Output the [X, Y] coordinate of the center of the cell containing the given text.  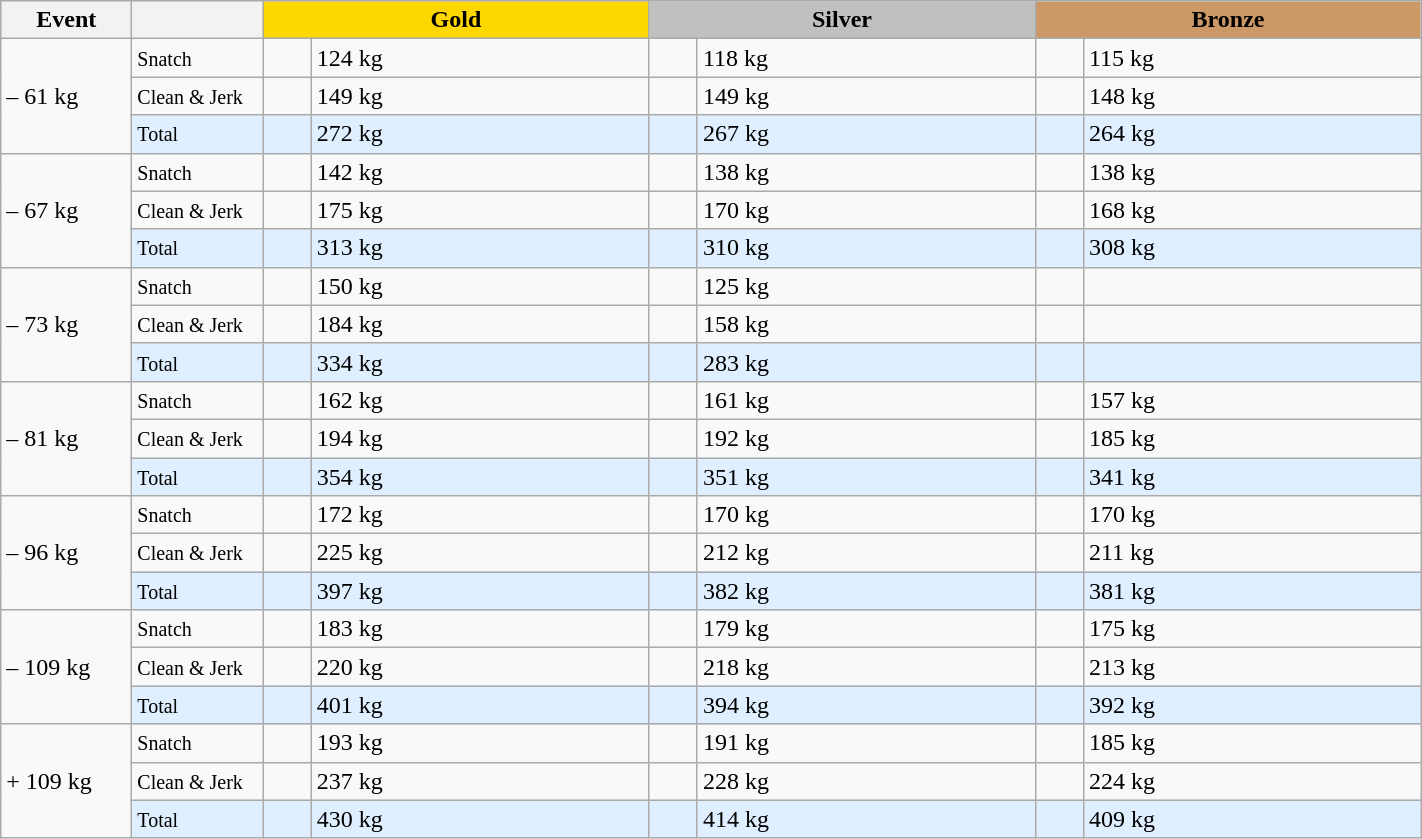
184 kg [480, 324]
158 kg [866, 324]
401 kg [480, 705]
168 kg [1252, 210]
161 kg [866, 400]
381 kg [1252, 591]
283 kg [866, 362]
220 kg [480, 667]
+ 109 kg [66, 781]
124 kg [480, 58]
– 73 kg [66, 324]
308 kg [1252, 248]
– 96 kg [66, 553]
142 kg [480, 172]
272 kg [480, 134]
409 kg [1252, 819]
224 kg [1252, 781]
– 81 kg [66, 438]
414 kg [866, 819]
Gold [456, 20]
264 kg [1252, 134]
351 kg [866, 477]
179 kg [866, 629]
394 kg [866, 705]
183 kg [480, 629]
228 kg [866, 781]
193 kg [480, 743]
172 kg [480, 515]
225 kg [480, 553]
218 kg [866, 667]
125 kg [866, 286]
115 kg [1252, 58]
212 kg [866, 553]
213 kg [1252, 667]
397 kg [480, 591]
191 kg [866, 743]
Event [66, 20]
Silver [842, 20]
382 kg [866, 591]
– 109 kg [66, 667]
192 kg [866, 438]
211 kg [1252, 553]
237 kg [480, 781]
162 kg [480, 400]
392 kg [1252, 705]
– 61 kg [66, 96]
Bronze [1228, 20]
313 kg [480, 248]
354 kg [480, 477]
150 kg [480, 286]
310 kg [866, 248]
334 kg [480, 362]
118 kg [866, 58]
– 67 kg [66, 210]
148 kg [1252, 96]
267 kg [866, 134]
341 kg [1252, 477]
194 kg [480, 438]
430 kg [480, 819]
157 kg [1252, 400]
